Scan for the cell matching the given text and deliver its (x, y) coordinate at center. 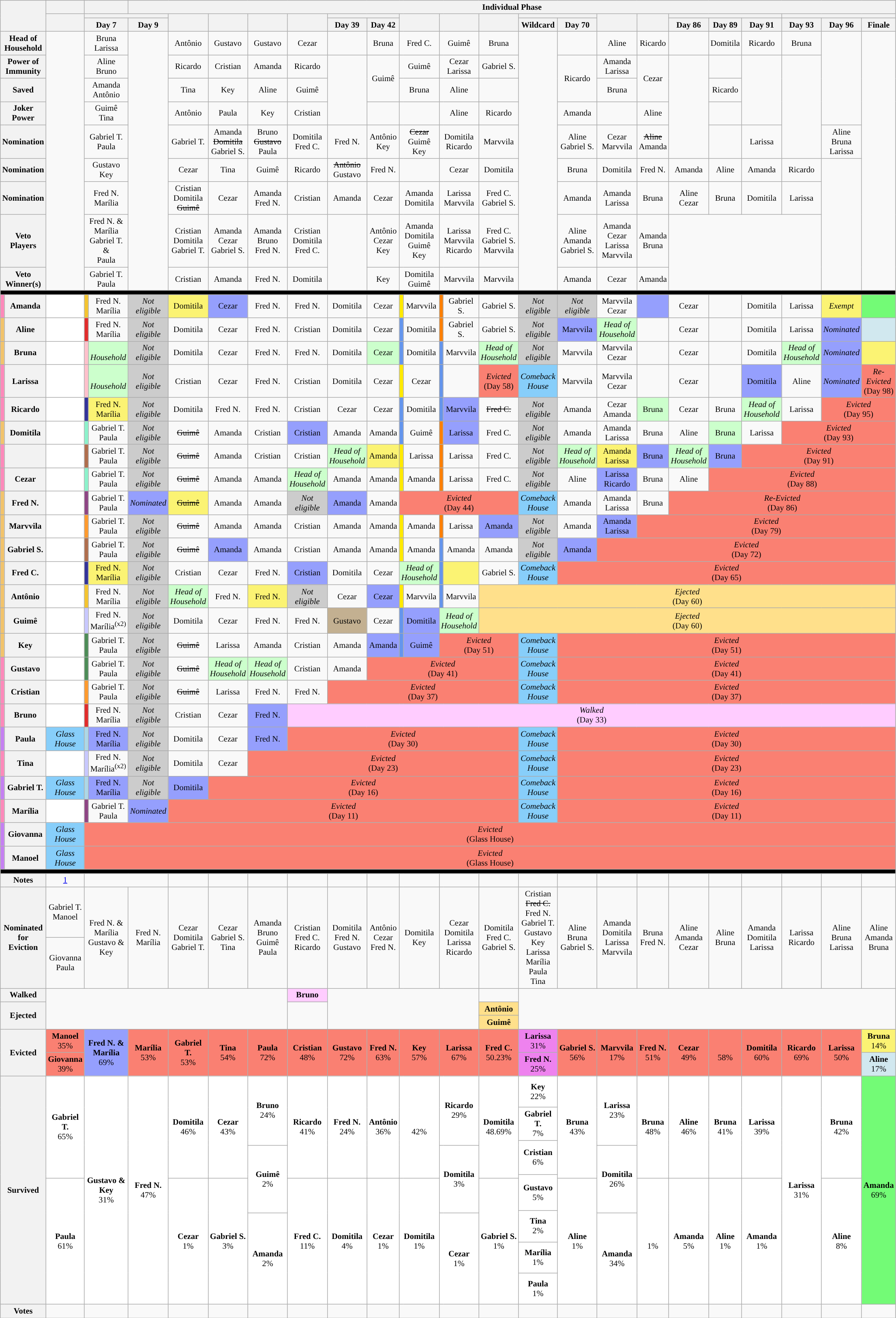
Larissa50% (842, 1052)
Individual Phase (512, 7)
Day 42 (383, 25)
Paula72% (268, 1052)
Gabriel T.Manoel (66, 912)
Fred N.63% (383, 1052)
Day 91 (762, 25)
AmandaDomitilaLarissaMarvvila (617, 938)
Cezar49% (689, 1052)
Fred C.50.23% (499, 1052)
Paula1% (538, 1288)
BrunaLarissa (106, 43)
AmandaDomitilaGuimêKey (419, 241)
AmandaFred N. (268, 198)
Manoel35% (66, 1041)
Manoel (25, 858)
AmandaDomitila (419, 198)
Marvvila17% (617, 1052)
CristianDomitilaFred C. (307, 241)
Bruna43% (577, 1127)
Amanda1% (762, 1241)
Fred N.51% (653, 1052)
LarissaMarvvilaRicardo (459, 241)
Ricardo29% (459, 1110)
Day 9 (148, 25)
CezarAmanda (617, 409)
42% (419, 1127)
Cristian48% (307, 1052)
GuimêTina (106, 113)
Evicted(Day 79) (766, 526)
AntônioGustavo (347, 170)
JokerPower (24, 113)
Gustavo72% (347, 1052)
AmandaDomitilaLarissa (762, 938)
Marília (25, 811)
Giovanna39% (66, 1064)
Gabriel S.56% (577, 1052)
Gustavo5% (538, 1193)
Larissa67% (459, 1052)
Fred N.24% (347, 1127)
Fred N.25% (538, 1064)
1 (66, 880)
Ricardo41% (307, 1127)
Wildcard (538, 25)
Day 96 (842, 25)
Evicted(Day 65) (727, 573)
AmandaCezarLarissaMarvvila (617, 241)
AlineAmandaBruna (879, 938)
Fred N.47% (148, 1189)
Domitila4% (347, 1241)
Gabriel S.3% (228, 1241)
Walked (24, 995)
Bruna41% (725, 1127)
Fred C.Gabriel S.Marvvila (499, 241)
Fred N. &MaríliaGustavo &Key (106, 938)
Day 39 (347, 25)
GiovannaPaula (66, 962)
Fred N. &MaríliaGabriel T. &Paula (106, 241)
Gabriel S.1% (499, 1241)
Ricardo69% (802, 1052)
DomitilaRicardo (459, 141)
VetoPlayers (24, 241)
AlineBruna (725, 938)
Day 89 (725, 25)
Marília53% (148, 1052)
Bruno24% (268, 1110)
CezarDomitilaGabriel T. (188, 938)
Paula61% (66, 1241)
CezarMarvvila (617, 141)
Votes (24, 1311)
Key57% (419, 1052)
DomitilaFred C. (307, 141)
DomitilaGuimê (419, 279)
Evicted(Day 72) (747, 549)
Aline8% (842, 1241)
AmandaBrunoGuimêPaula (268, 938)
AlineAmanda (653, 141)
Domitila1% (419, 1241)
Evicted(Day 93) (839, 433)
GustavoKey (106, 170)
Amanda69% (879, 1189)
Bruna42% (842, 1127)
DomitilaFred C.Gabriel S. (499, 938)
Fred C.11% (307, 1241)
Gabriel T.53% (188, 1052)
AlineCezar (689, 198)
CezarGuimêKey (419, 141)
Bruna48% (653, 1127)
AlineGabriel S. (577, 141)
CristianDomitilaGabriel T. (188, 241)
VetoWinner(s) (24, 279)
Power ofImmunity (24, 66)
AmandaBruna (653, 241)
AmandaBrunoFred N. (268, 241)
Nominatedfor Eviction (24, 938)
Tina54% (228, 1052)
Key22% (538, 1091)
Gabriel T.65% (66, 1127)
Evicted(Day 44) (459, 503)
Marília1% (538, 1258)
Evicted(Day 95) (859, 409)
1% (653, 1241)
AmandaCezarGabriel S. (228, 241)
Evicted(Day 88) (802, 479)
Evicted(Day 91) (819, 456)
Walked(Day 33) (592, 715)
DomitilaFred N.Gustavo (347, 938)
Day 93 (802, 25)
Bruna14% (879, 1041)
Fred C.Gabriel S. (499, 198)
BrunoGustavoPaula (268, 141)
AmandaAntônio (106, 90)
Larissa39% (762, 1127)
Aline46% (689, 1127)
Gustavo &Key31% (106, 1189)
Head of Household (24, 43)
Tina2% (538, 1226)
AntônioCezarKey (383, 241)
CezarGabriel S.Tina (228, 938)
Re-Evicted(Day 98) (879, 381)
Day 7 (106, 25)
AntônioCezarFred N. (383, 938)
AlineAmandaCezar (689, 938)
AlineBruno (106, 66)
Domitila48.69% (499, 1127)
Amanda2% (268, 1258)
AntônioKey (383, 141)
Cristian6% (538, 1157)
Domitila46% (188, 1127)
Domitila60% (762, 1052)
Exempt (842, 306)
Fred N. &Marília69% (106, 1052)
Survived (24, 1189)
CezarDomitilaLarissaRicardo (459, 938)
Finale (879, 25)
Saved (24, 90)
58% (725, 1052)
Re-Evicted(Day 86) (782, 503)
Gabriel T.7% (538, 1124)
Amanda5% (689, 1241)
LarissaMarvvila (459, 198)
Cezar43% (228, 1127)
CristianFred C.Ricardo (307, 938)
Notes (24, 880)
DomitilaKey (419, 938)
Larissa23% (617, 1110)
BrunaFred N. (653, 938)
AlineBrunaGabriel S. (577, 938)
Evicted (24, 1052)
AlineAmandaGabriel S. (577, 241)
Domitila26% (617, 1179)
CristianFred C.Fred N.Gabriel T.GustavoKeyLarissaMaríliaPaulaTina (538, 938)
Ejected (24, 1015)
Antônio36% (383, 1127)
Domitila3% (459, 1179)
Aline17% (879, 1064)
AmandaDomitilaGabriel S. (228, 141)
Evicted(Day 58) (499, 381)
Guimê2% (268, 1179)
Giovanna (25, 834)
Day 86 (689, 25)
Day 70 (577, 25)
CristianDomitilaGuimê (188, 198)
Amanda34% (617, 1258)
CezarLarissa (459, 66)
